Scan for the cell matching the given text and deliver its [X, Y] coordinate at center. 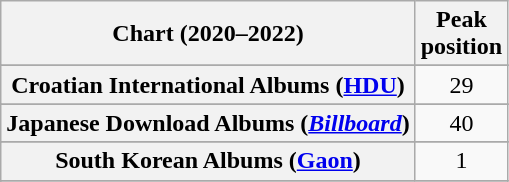
29 [461, 85]
Chart (2020–2022) [208, 34]
Croatian International Albums (HDU) [208, 85]
Japanese Download Albums (Billboard) [208, 123]
South Korean Albums (Gaon) [208, 161]
1 [461, 161]
40 [461, 123]
Peakposition [461, 34]
